Search for the cell housing the specified text and yield its [X, Y] center coordinate. 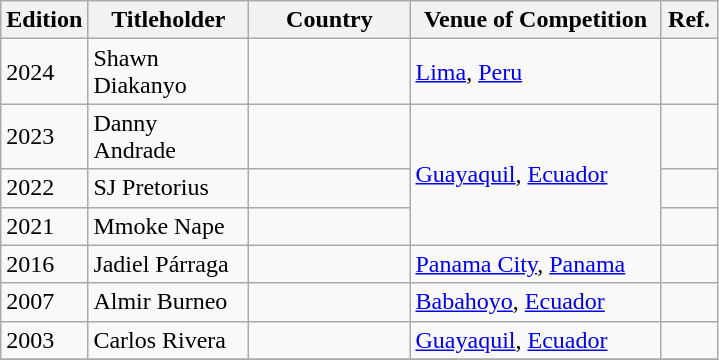
2003 [44, 340]
2022 [44, 188]
2016 [44, 264]
Lima, Peru [536, 72]
Country [330, 20]
2024 [44, 72]
2007 [44, 302]
Almir Burneo [168, 302]
Danny Andrade [168, 136]
SJ Pretorius [168, 188]
Mmoke Nape [168, 226]
Jadiel Párraga [168, 264]
Venue of Competition [536, 20]
Ref. [689, 20]
Edition [44, 20]
Carlos Rivera [168, 340]
Babahoyo, Ecuador [536, 302]
2021 [44, 226]
Shawn Diakanyo [168, 72]
Panama City, Panama [536, 264]
Titleholder [168, 20]
2023 [44, 136]
